Extract the [x, y] coordinate from the center of the cell holding the provided text.  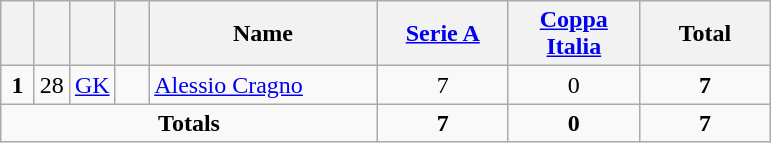
Alessio Cragno [264, 85]
Coppa Italia [574, 34]
Totals [189, 123]
Name [264, 34]
Serie A [442, 34]
Total [704, 34]
1 [18, 85]
28 [52, 85]
GK [92, 85]
